Determine the [x, y] coordinate at the center of the cell enclosing the given text.  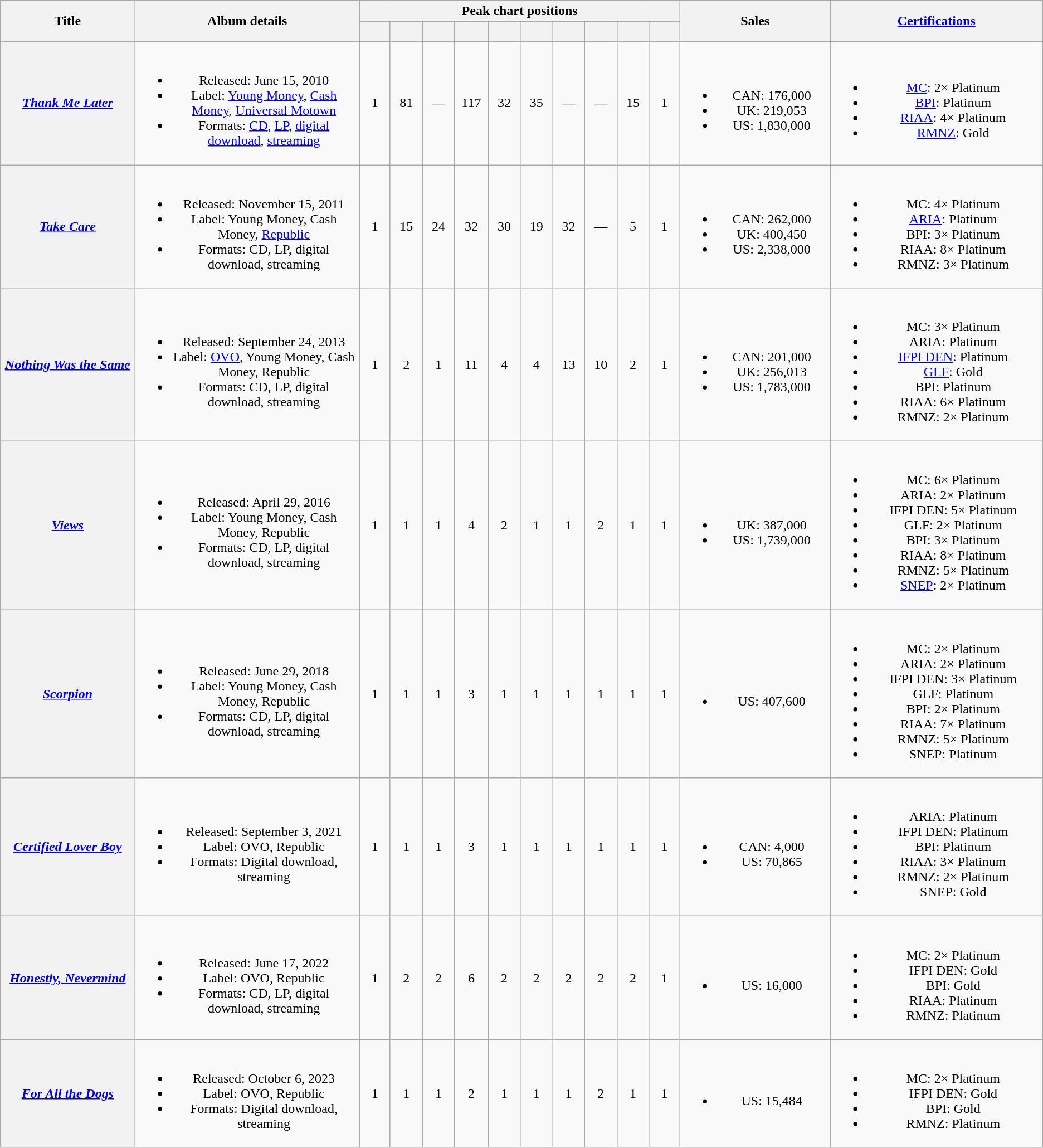
Nothing Was the Same [68, 364]
UK: 387,000US: 1,739,000 [755, 526]
Scorpion [68, 694]
Peak chart positions [519, 11]
81 [406, 103]
30 [504, 226]
MC: 6× PlatinumARIA: 2× PlatinumIFPI DEN: 5× PlatinumGLF: 2× PlatinumBPI: 3× PlatinumRIAA: 8× PlatinumRMNZ: 5× PlatinumSNEP: 2× Platinum [936, 526]
5 [633, 226]
CAN: 176,000UK: 219,053US: 1,830,000 [755, 103]
Album details [247, 21]
24 [438, 226]
Released: June 15, 2010Label: Young Money, Cash Money, Universal MotownFormats: CD, LP, digital download, streaming [247, 103]
13 [569, 364]
Released: June 17, 2022Label: OVO, RepublicFormats: CD, LP, digital download, streaming [247, 977]
Title [68, 21]
Honestly, Nevermind [68, 977]
Released: October 6, 2023Label: OVO, RepublicFormats: Digital download, streaming [247, 1093]
19 [537, 226]
6 [471, 977]
CAN: 262,000UK: 400,450US: 2,338,000 [755, 226]
35 [537, 103]
117 [471, 103]
MC: 4× PlatinumARIA: PlatinumBPI: 3× PlatinumRIAA: 8× PlatinumRMNZ: 3× Platinum [936, 226]
Sales [755, 21]
11 [471, 364]
CAN: 201,000UK: 256,013US: 1,783,000 [755, 364]
CAN: 4,000US: 70,865 [755, 847]
Certified Lover Boy [68, 847]
MC: 2× PlatinumIFPI DEN: GoldBPI: GoldRIAA: PlatinumRMNZ: Platinum [936, 977]
ARIA: PlatinumIFPI DEN: PlatinumBPI: PlatinumRIAA: 3× PlatinumRMNZ: 2× PlatinumSNEP: Gold [936, 847]
Released: April 29, 2016Label: Young Money, Cash Money, RepublicFormats: CD, LP, digital download, streaming [247, 526]
10 [601, 364]
US: 15,484 [755, 1093]
MC: 2× PlatinumARIA: 2× PlatinumIFPI DEN: 3× PlatinumGLF: PlatinumBPI: 2× PlatinumRIAA: 7× PlatinumRMNZ: 5× PlatinumSNEP: Platinum [936, 694]
For All the Dogs [68, 1093]
Released: November 15, 2011Label: Young Money, Cash Money, RepublicFormats: CD, LP, digital download, streaming [247, 226]
Released: September 24, 2013Label: OVO, Young Money, Cash Money, RepublicFormats: CD, LP, digital download, streaming [247, 364]
US: 16,000 [755, 977]
Released: June 29, 2018Label: Young Money, Cash Money, RepublicFormats: CD, LP, digital download, streaming [247, 694]
US: 407,600 [755, 694]
Released: September 3, 2021Label: OVO, RepublicFormats: Digital download, streaming [247, 847]
Certifications [936, 21]
MC: 2× PlatinumIFPI DEN: GoldBPI: GoldRMNZ: Platinum [936, 1093]
Views [68, 526]
MC: 3× PlatinumARIA: PlatinumIFPI DEN: PlatinumGLF: GoldBPI: PlatinumRIAA: 6× PlatinumRMNZ: 2× Platinum [936, 364]
Take Care [68, 226]
MC: 2× PlatinumBPI: PlatinumRIAA: 4× PlatinumRMNZ: Gold [936, 103]
Thank Me Later [68, 103]
